Capture the cell that displays the provided text and extract its [x, y] central coordinate. 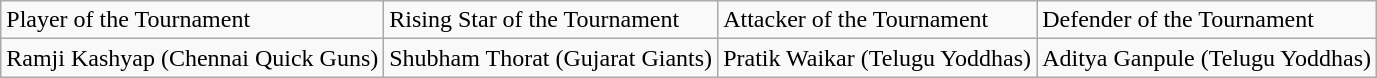
Ramji Kashyap (Chennai Quick Guns) [192, 58]
Player of the Tournament [192, 20]
Shubham Thorat (Gujarat Giants) [551, 58]
Aditya Ganpule (Telugu Yoddhas) [1207, 58]
Pratik Waikar (Telugu Yoddhas) [878, 58]
Rising Star of the Tournament [551, 20]
Defender of the Tournament [1207, 20]
Attacker of the Tournament [878, 20]
